Output the [x, y] coordinate of the center of the cell containing the given text.  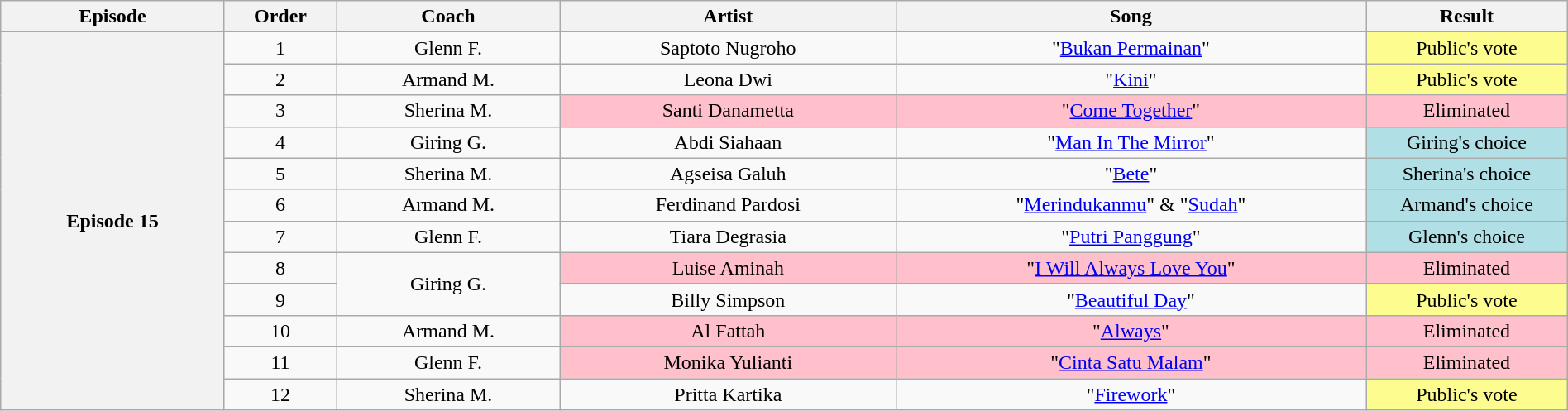
Luise Aminah [728, 268]
6 [280, 205]
12 [280, 394]
Glenn's choice [1467, 237]
8 [280, 268]
Billy Simpson [728, 299]
9 [280, 299]
Pritta Kartika [728, 394]
"Come Together" [1131, 111]
5 [280, 174]
Tiara Degrasia [728, 237]
Santi Danametta [728, 111]
"Bukan Permainan" [1131, 48]
Saptoto Nugroho [728, 48]
"Bete" [1131, 174]
"Putri Panggung" [1131, 237]
Al Fattah [728, 331]
Abdi Siahaan [728, 142]
Ferdinand Pardosi [728, 205]
2 [280, 79]
Episode 15 [112, 222]
"I Will Always Love You" [1131, 268]
Sherina's choice [1467, 174]
Coach [448, 17]
10 [280, 331]
Episode [112, 17]
"Always" [1131, 331]
"Kini" [1131, 79]
"Merindukanmu" & "Sudah" [1131, 205]
4 [280, 142]
Artist [728, 17]
Result [1467, 17]
Armand's choice [1467, 205]
3 [280, 111]
Leona Dwi [728, 79]
Agseisa Galuh [728, 174]
"Cinta Satu Malam" [1131, 362]
"Beautiful Day" [1131, 299]
Song [1131, 17]
Order [280, 17]
11 [280, 362]
"Man In The Mirror" [1131, 142]
"Firework" [1131, 394]
Monika Yulianti [728, 362]
1 [280, 48]
Giring's choice [1467, 142]
7 [280, 237]
